Scan for the cell matching the given text and deliver its [X, Y] coordinate at center. 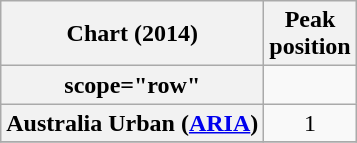
Peakposition [310, 34]
Chart (2014) [132, 34]
Australia Urban (ARIA) [132, 123]
scope="row" [132, 85]
1 [310, 123]
